Pinpoint the cell where the given text exists, returning its (X, Y) midpoint coordinate. 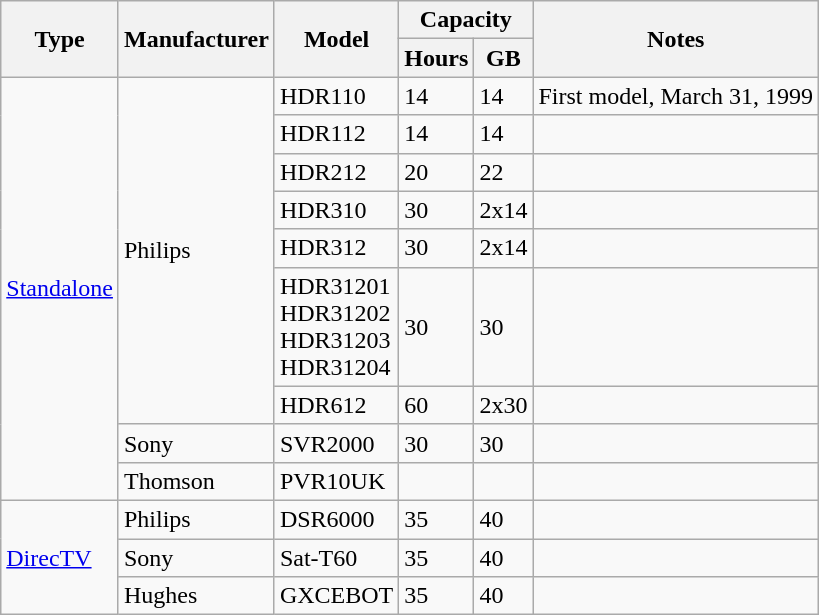
HDR612 (336, 405)
Type (60, 39)
Hours (436, 58)
GB (504, 58)
Standalone (60, 289)
PVR10UK (336, 481)
HDR110 (336, 96)
HDR112 (336, 134)
HDR312 (336, 248)
DSR6000 (336, 519)
20 (436, 172)
HDR31201HDR31202HDR31203HDR31204 (336, 326)
DirecTV (60, 557)
Thomson (196, 481)
GXCEBOT (336, 596)
Hughes (196, 596)
First model, March 31, 1999 (676, 96)
Model (336, 39)
Manufacturer (196, 39)
SVR2000 (336, 443)
Capacity (466, 20)
HDR310 (336, 210)
HDR212 (336, 172)
22 (504, 172)
Notes (676, 39)
60 (436, 405)
Sat-T60 (336, 557)
2x30 (504, 405)
